Output the [X, Y] coordinate of the center of the cell containing the given text.  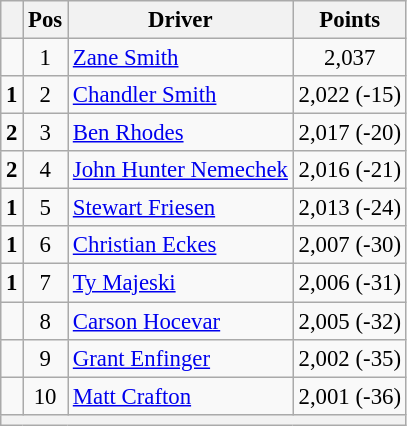
9 [46, 358]
10 [46, 396]
2,007 (-30) [350, 245]
Ty Majeski [181, 283]
Christian Eckes [181, 245]
Stewart Friesen [181, 208]
2,017 (-20) [350, 133]
Zane Smith [181, 58]
Matt Crafton [181, 396]
Carson Hocevar [181, 321]
2,005 (-32) [350, 321]
7 [46, 283]
2,037 [350, 58]
Grant Enfinger [181, 358]
2,016 (-21) [350, 170]
4 [46, 170]
Driver [181, 20]
6 [46, 245]
Points [350, 20]
5 [46, 208]
Ben Rhodes [181, 133]
2,002 (-35) [350, 358]
2,022 (-15) [350, 95]
3 [46, 133]
8 [46, 321]
2,001 (-36) [350, 396]
Chandler Smith [181, 95]
John Hunter Nemechek [181, 170]
2,006 (-31) [350, 283]
2,013 (-24) [350, 208]
Pos [46, 20]
